Return the [X, Y] coordinate for the center point of the cell that contains the specified text.  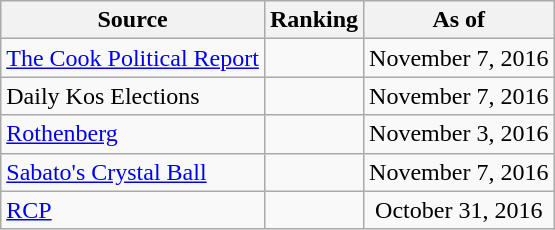
The Cook Political Report [133, 58]
October 31, 2016 [459, 210]
As of [459, 20]
Rothenberg [133, 134]
RCP [133, 210]
November 3, 2016 [459, 134]
Ranking [314, 20]
Sabato's Crystal Ball [133, 172]
Daily Kos Elections [133, 96]
Source [133, 20]
